Extract the (X, Y) coordinate from the center of the cell holding the provided text.  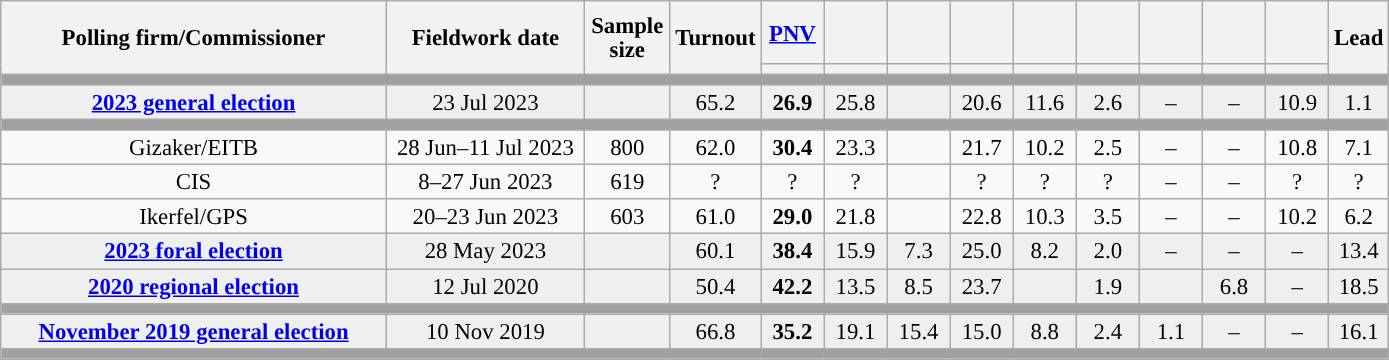
619 (627, 182)
10.3 (1044, 218)
42.2 (792, 286)
15.0 (982, 332)
PNV (792, 32)
25.0 (982, 252)
800 (627, 148)
21.8 (856, 218)
8.2 (1044, 252)
23.7 (982, 286)
23 Jul 2023 (485, 102)
2.5 (1108, 148)
28 Jun–11 Jul 2023 (485, 148)
2.4 (1108, 332)
10.9 (1298, 102)
8–27 Jun 2023 (485, 182)
26.9 (792, 102)
7.1 (1359, 148)
22.8 (982, 218)
CIS (194, 182)
13.5 (856, 286)
2023 foral election (194, 252)
Polling firm/Commissioner (194, 38)
8.8 (1044, 332)
2023 general election (194, 102)
13.4 (1359, 252)
Sample size (627, 38)
15.9 (856, 252)
Fieldwork date (485, 38)
12 Jul 2020 (485, 286)
62.0 (716, 148)
6.2 (1359, 218)
21.7 (982, 148)
29.0 (792, 218)
50.4 (716, 286)
3.5 (1108, 218)
7.3 (918, 252)
19.1 (856, 332)
November 2019 general election (194, 332)
11.6 (1044, 102)
2020 regional election (194, 286)
23.3 (856, 148)
Lead (1359, 38)
Gizaker/EITB (194, 148)
10.8 (1298, 148)
16.1 (1359, 332)
10 Nov 2019 (485, 332)
2.0 (1108, 252)
61.0 (716, 218)
60.1 (716, 252)
65.2 (716, 102)
20–23 Jun 2023 (485, 218)
1.9 (1108, 286)
25.8 (856, 102)
6.8 (1234, 286)
Ikerfel/GPS (194, 218)
30.4 (792, 148)
28 May 2023 (485, 252)
Turnout (716, 38)
15.4 (918, 332)
35.2 (792, 332)
2.6 (1108, 102)
66.8 (716, 332)
38.4 (792, 252)
8.5 (918, 286)
603 (627, 218)
20.6 (982, 102)
18.5 (1359, 286)
